Locate the cell with the specified text and output its (x, y) center coordinate. 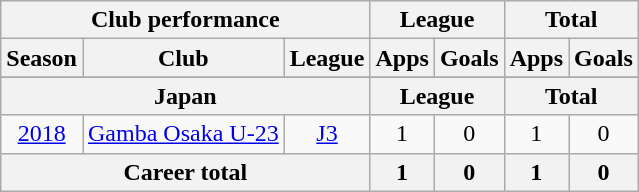
Club performance (186, 20)
J3 (327, 134)
Season (42, 58)
2018 (42, 134)
Career total (186, 172)
Japan (186, 96)
Gamba Osaka U-23 (183, 134)
Club (183, 58)
